Output the (X, Y) coordinate of the center of the cell containing the given text.  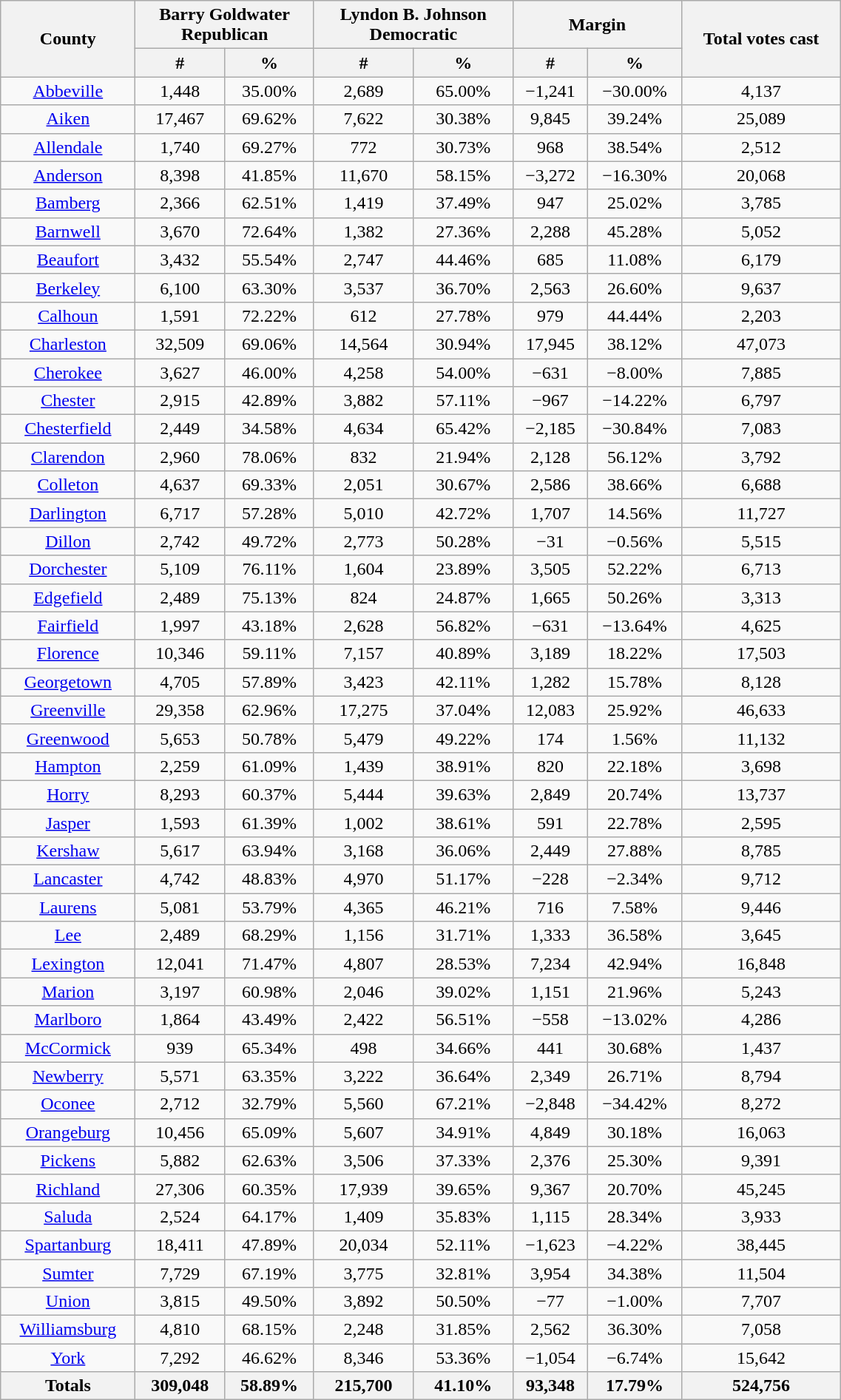
38.66% (635, 485)
18.22% (635, 654)
11,504 (761, 1273)
Dorchester (68, 569)
9,845 (550, 119)
63.94% (269, 851)
46.21% (463, 907)
1,409 (364, 1217)
2,349 (550, 1076)
30.73% (463, 147)
3,792 (761, 457)
6,717 (180, 513)
1,437 (761, 1048)
8,293 (180, 794)
2,288 (550, 231)
3,222 (364, 1076)
2,524 (180, 1217)
41.10% (463, 1386)
69.27% (269, 147)
15.78% (635, 682)
Greenwood (68, 738)
Marlboro (68, 1020)
968 (550, 147)
−1,054 (550, 1358)
Allendale (68, 147)
7,885 (761, 372)
1,591 (180, 316)
County (68, 38)
2,742 (180, 541)
5,560 (364, 1104)
54.00% (463, 372)
2,376 (550, 1160)
Clarendon (68, 457)
498 (364, 1048)
Colleton (68, 485)
44.46% (463, 260)
5,515 (761, 541)
1,439 (364, 766)
62.51% (269, 203)
2,689 (364, 91)
5,444 (364, 794)
49.72% (269, 541)
Dillon (68, 541)
Union (68, 1302)
6,179 (761, 260)
5,882 (180, 1160)
Richland (68, 1188)
2,366 (180, 203)
2,595 (761, 823)
17.79% (635, 1386)
2,563 (550, 288)
2,586 (550, 485)
12,041 (180, 964)
4,137 (761, 91)
30.68% (635, 1048)
1,002 (364, 823)
4,849 (550, 1132)
22.78% (635, 823)
2,562 (550, 1330)
1,604 (364, 569)
5,571 (180, 1076)
50.78% (269, 738)
−2.34% (635, 879)
60.37% (269, 794)
69.33% (269, 485)
939 (180, 1048)
31.85% (463, 1330)
39.02% (463, 992)
5,617 (180, 851)
4,970 (364, 879)
7,729 (180, 1273)
8,398 (180, 175)
51.17% (463, 879)
Laurens (68, 907)
9,367 (550, 1188)
−1,241 (550, 91)
65.09% (269, 1132)
59.11% (269, 654)
Chester (68, 401)
29,358 (180, 710)
2,203 (761, 316)
Abbeville (68, 91)
−16.30% (635, 175)
48.83% (269, 879)
61.09% (269, 766)
2,512 (761, 147)
Georgetown (68, 682)
Fairfield (68, 626)
4,625 (761, 626)
46.00% (269, 372)
17,939 (364, 1188)
36.70% (463, 288)
34.58% (269, 429)
72.64% (269, 231)
64.17% (269, 1217)
Barry GoldwaterRepublican (225, 25)
1,282 (550, 682)
34.91% (463, 1132)
832 (364, 457)
7,234 (550, 964)
Charleston (68, 344)
309,048 (180, 1386)
Bamberg (68, 203)
Saluda (68, 1217)
2,773 (364, 541)
10,456 (180, 1132)
50.28% (463, 541)
1.56% (635, 738)
3,189 (550, 654)
Chesterfield (68, 429)
3,423 (364, 682)
11,670 (364, 175)
Cherokee (68, 372)
Lyndon B. JohnsonDemocratic (413, 25)
5,052 (761, 231)
21.96% (635, 992)
14,564 (364, 344)
34.66% (463, 1048)
39.65% (463, 1188)
56.51% (463, 1020)
14.56% (635, 513)
28.34% (635, 1217)
3,815 (180, 1302)
67.21% (463, 1104)
4,258 (364, 372)
46.62% (269, 1358)
35.00% (269, 91)
40.89% (463, 654)
20,034 (364, 1245)
215,700 (364, 1386)
49.50% (269, 1302)
49.22% (463, 738)
26.60% (635, 288)
11,727 (761, 513)
31.71% (463, 936)
10,346 (180, 654)
47,073 (761, 344)
58.89% (269, 1386)
61.39% (269, 823)
20.74% (635, 794)
4,810 (180, 1330)
1,151 (550, 992)
46,633 (761, 710)
947 (550, 203)
44.44% (635, 316)
2,259 (180, 766)
36.58% (635, 936)
2,046 (364, 992)
58.15% (463, 175)
37.49% (463, 203)
Margin (597, 25)
68.15% (269, 1330)
6,713 (761, 569)
3,537 (364, 288)
2,960 (180, 457)
32.81% (463, 1273)
30.67% (463, 485)
67.19% (269, 1273)
71.47% (269, 964)
21.94% (463, 457)
1,740 (180, 147)
5,607 (364, 1132)
68.29% (269, 936)
27.36% (463, 231)
4,807 (364, 964)
4,705 (180, 682)
8,272 (761, 1104)
−967 (550, 401)
2,915 (180, 401)
2,422 (364, 1020)
7,622 (364, 119)
8,785 (761, 851)
56.12% (635, 457)
Hampton (68, 766)
Aiken (68, 119)
−30.84% (635, 429)
60.35% (269, 1188)
65.00% (463, 91)
Horry (68, 794)
38.54% (635, 147)
78.06% (269, 457)
25.92% (635, 710)
32,509 (180, 344)
1,665 (550, 598)
69.06% (269, 344)
Jasper (68, 823)
Oconee (68, 1104)
53.79% (269, 907)
824 (364, 598)
Barnwell (68, 231)
39.24% (635, 119)
45,245 (761, 1188)
11,132 (761, 738)
7.58% (635, 907)
Total votes cast (761, 38)
820 (550, 766)
25.02% (635, 203)
6,688 (761, 485)
−6.74% (635, 1358)
3,506 (364, 1160)
50.26% (635, 598)
5,010 (364, 513)
1,382 (364, 231)
11.08% (635, 260)
42.72% (463, 513)
18,411 (180, 1245)
38,445 (761, 1245)
716 (550, 907)
Lancaster (68, 879)
42.94% (635, 964)
3,432 (180, 260)
2,849 (550, 794)
−558 (550, 1020)
38.12% (635, 344)
−31 (550, 541)
4,365 (364, 907)
8,794 (761, 1076)
7,292 (180, 1358)
−0.56% (635, 541)
−228 (550, 879)
63.30% (269, 288)
60.98% (269, 992)
Orangeburg (68, 1132)
20.70% (635, 1188)
34.38% (635, 1273)
65.42% (463, 429)
York (68, 1358)
Darlington (68, 513)
15,642 (761, 1358)
3,168 (364, 851)
30.94% (463, 344)
Marion (68, 992)
35.83% (463, 1217)
2,712 (180, 1104)
27.88% (635, 851)
Beaufort (68, 260)
1,707 (550, 513)
6,100 (180, 288)
3,627 (180, 372)
3,933 (761, 1217)
1,333 (550, 936)
36.64% (463, 1076)
Kershaw (68, 851)
65.34% (269, 1048)
17,467 (180, 119)
Florence (68, 654)
28.53% (463, 964)
42.89% (269, 401)
−77 (550, 1302)
57.11% (463, 401)
2,248 (364, 1330)
3,698 (761, 766)
3,505 (550, 569)
57.89% (269, 682)
9,391 (761, 1160)
5,109 (180, 569)
1,593 (180, 823)
−3,272 (550, 175)
42.11% (463, 682)
Calhoun (68, 316)
−30.00% (635, 91)
5,243 (761, 992)
−13.64% (635, 626)
23.89% (463, 569)
3,645 (761, 936)
4,742 (180, 879)
524,756 (761, 1386)
Totals (68, 1386)
39.63% (463, 794)
63.35% (269, 1076)
62.63% (269, 1160)
30.38% (463, 119)
75.13% (269, 598)
4,286 (761, 1020)
8,346 (364, 1358)
7,083 (761, 429)
41.85% (269, 175)
3,775 (364, 1273)
56.82% (463, 626)
27.78% (463, 316)
3,785 (761, 203)
3,892 (364, 1302)
4,637 (180, 485)
32.79% (269, 1104)
McCormick (68, 1048)
17,275 (364, 710)
7,707 (761, 1302)
6,797 (761, 401)
−4.22% (635, 1245)
612 (364, 316)
76.11% (269, 569)
24.87% (463, 598)
5,479 (364, 738)
1,419 (364, 203)
3,882 (364, 401)
Sumter (68, 1273)
30.18% (635, 1132)
50.50% (463, 1302)
Newberry (68, 1076)
26.71% (635, 1076)
−2,185 (550, 429)
62.96% (269, 710)
9,712 (761, 879)
7,058 (761, 1330)
1,448 (180, 91)
45.28% (635, 231)
772 (364, 147)
−1.00% (635, 1302)
52.11% (463, 1245)
591 (550, 823)
−1,623 (550, 1245)
979 (550, 316)
25.30% (635, 1160)
38.91% (463, 766)
9,446 (761, 907)
1,156 (364, 936)
5,081 (180, 907)
17,945 (550, 344)
−14.22% (635, 401)
3,670 (180, 231)
−8.00% (635, 372)
37.04% (463, 710)
12,083 (550, 710)
27,306 (180, 1188)
16,848 (761, 964)
93,348 (550, 1386)
43.49% (269, 1020)
36.30% (635, 1330)
16,063 (761, 1132)
2,051 (364, 485)
2,128 (550, 457)
Pickens (68, 1160)
Lexington (68, 964)
4,634 (364, 429)
1,115 (550, 1217)
8,128 (761, 682)
72.22% (269, 316)
55.54% (269, 260)
25,089 (761, 119)
Edgefield (68, 598)
43.18% (269, 626)
Berkeley (68, 288)
57.28% (269, 513)
69.62% (269, 119)
5,653 (180, 738)
3,313 (761, 598)
Greenville (68, 710)
22.18% (635, 766)
1,997 (180, 626)
7,157 (364, 654)
47.89% (269, 1245)
685 (550, 260)
−34.42% (635, 1104)
17,503 (761, 654)
2,628 (364, 626)
1,864 (180, 1020)
174 (550, 738)
36.06% (463, 851)
Spartanburg (68, 1245)
−13.02% (635, 1020)
Williamsburg (68, 1330)
20,068 (761, 175)
37.33% (463, 1160)
3,954 (550, 1273)
52.22% (635, 569)
−2,848 (550, 1104)
13,737 (761, 794)
38.61% (463, 823)
2,747 (364, 260)
Lee (68, 936)
53.36% (463, 1358)
Anderson (68, 175)
441 (550, 1048)
9,637 (761, 288)
3,197 (180, 992)
